Provide the [X, Y] coordinate of the cell's center where the given text is located.  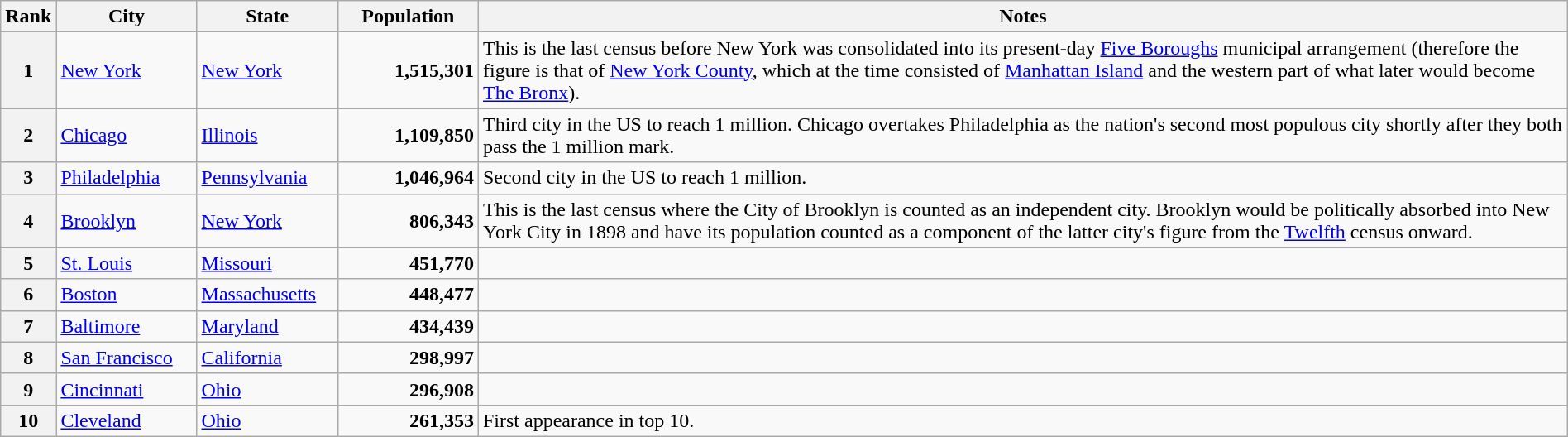
Pennsylvania [267, 178]
Cleveland [127, 420]
St. Louis [127, 263]
434,439 [408, 326]
2 [28, 136]
7 [28, 326]
Population [408, 17]
1,109,850 [408, 136]
8 [28, 358]
298,997 [408, 358]
Illinois [267, 136]
Rank [28, 17]
10 [28, 420]
Massachusetts [267, 295]
Cincinnati [127, 389]
1,046,964 [408, 178]
448,477 [408, 295]
806,343 [408, 220]
4 [28, 220]
San Francisco [127, 358]
6 [28, 295]
261,353 [408, 420]
Second city in the US to reach 1 million. [1022, 178]
Boston [127, 295]
Brooklyn [127, 220]
First appearance in top 10. [1022, 420]
State [267, 17]
3 [28, 178]
5 [28, 263]
Philadelphia [127, 178]
1,515,301 [408, 70]
Baltimore [127, 326]
1 [28, 70]
Missouri [267, 263]
9 [28, 389]
Notes [1022, 17]
City [127, 17]
Maryland [267, 326]
California [267, 358]
451,770 [408, 263]
296,908 [408, 389]
Chicago [127, 136]
